Provide the (X, Y) coordinate of the cell's center where the given text is located.  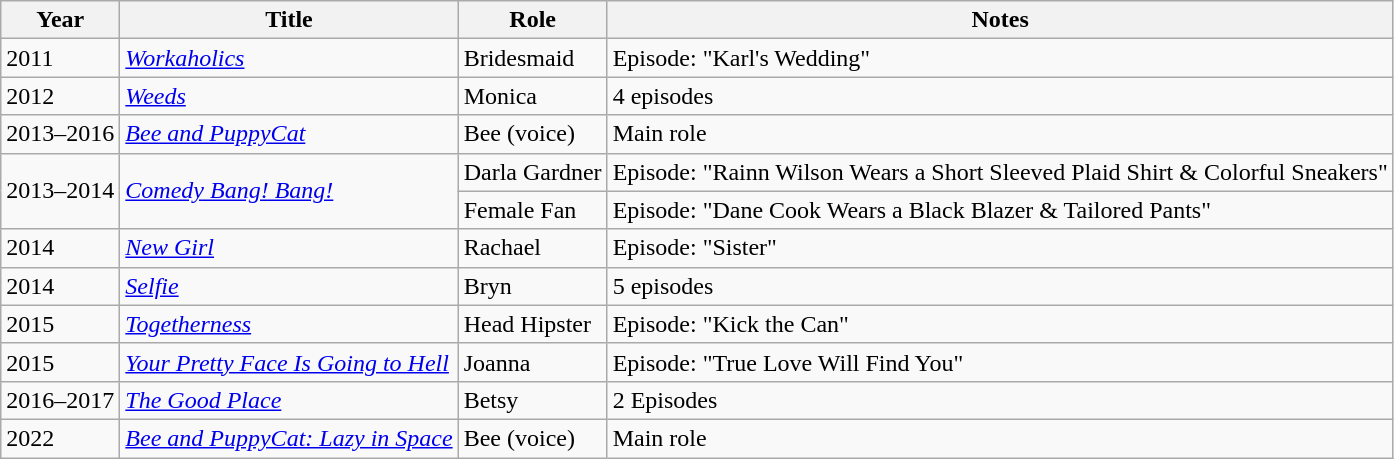
4 episodes (1000, 96)
Bee and PuppyCat: Lazy in Space (289, 438)
Togetherness (289, 324)
Head Hipster (532, 324)
Your Pretty Face Is Going to Hell (289, 362)
The Good Place (289, 400)
Year (60, 20)
Comedy Bang! Bang! (289, 191)
Bee and PuppyCat (289, 134)
Selfie (289, 286)
Betsy (532, 400)
Episode: "Kick the Can" (1000, 324)
2013–2016 (60, 134)
2016–2017 (60, 400)
5 episodes (1000, 286)
Darla Gardner (532, 172)
2022 (60, 438)
Role (532, 20)
2013–2014 (60, 191)
Bryn (532, 286)
2011 (60, 58)
Monica (532, 96)
Rachael (532, 248)
Episode: "Sister" (1000, 248)
Episode: "Rainn Wilson Wears a Short Sleeved Plaid Shirt & Colorful Sneakers" (1000, 172)
Notes (1000, 20)
2012 (60, 96)
Bridesmaid (532, 58)
Workaholics (289, 58)
2 Episodes (1000, 400)
Episode: "Dane Cook Wears a Black Blazer & Tailored Pants" (1000, 210)
Title (289, 20)
Episode: "Karl's Wedding" (1000, 58)
Episode: "True Love Will Find You" (1000, 362)
New Girl (289, 248)
Female Fan (532, 210)
Joanna (532, 362)
Weeds (289, 96)
